Output the (x, y) coordinate of the center of the cell containing the given text.  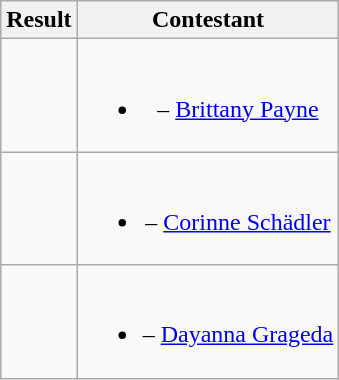
Contestant (208, 20)
– Brittany Payne (208, 96)
– Corinne Schädler (208, 208)
– Dayanna Grageda (208, 322)
Result (39, 20)
